Provide the (X, Y) coordinate of the cell's center where the given text is located.  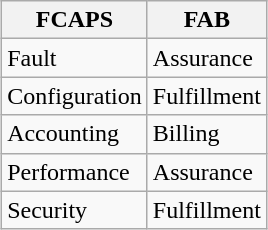
Billing (206, 134)
Security (75, 210)
FCAPS (75, 20)
Configuration (75, 96)
FAB (206, 20)
Performance (75, 172)
Accounting (75, 134)
Fault (75, 58)
